Find where the given text appears and provide that cell's center as (X, Y) coordinate. 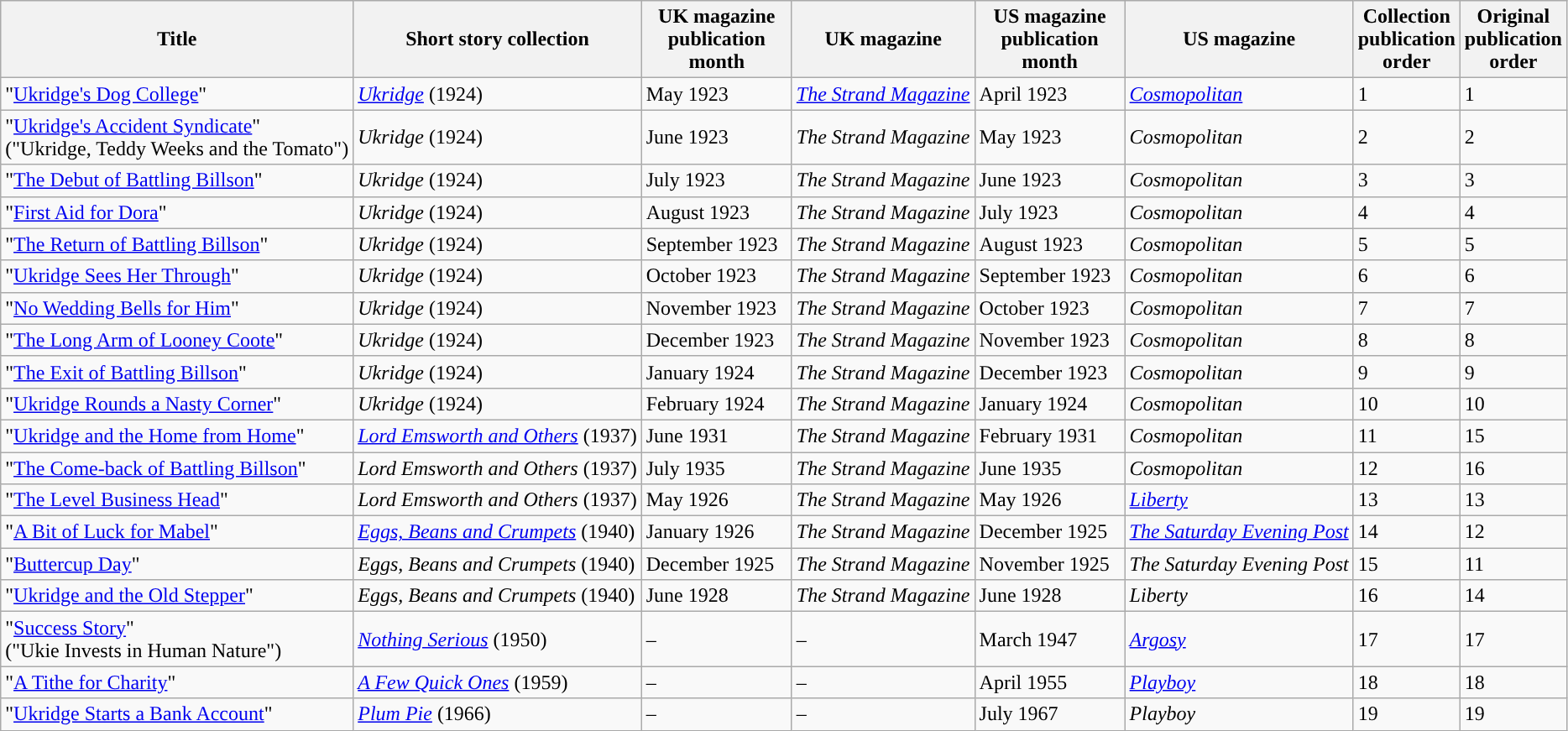
March 1947 (1049, 640)
Short story collection (498, 39)
US magazine (1239, 39)
Plum Pie (1966) (498, 714)
Original publication order (1513, 39)
"The Debut of Battling Billson" (177, 180)
Collection publication order (1407, 39)
June 1935 (1049, 467)
"The Come-back of Battling Billson" (177, 467)
July 1967 (1049, 714)
"Ukridge Sees Her Through" (177, 276)
"A Bit of Luck for Mabel" (177, 532)
"Ukridge's Accident Syndicate"("Ukridge, Teddy Weeks and the Tomato") (177, 138)
"The Exit of Battling Billson" (177, 372)
Nothing Serious (1950) (498, 640)
"First Aid for Dora" (177, 212)
July 1935 (717, 467)
January 1926 (717, 532)
April 1923 (1049, 94)
"Ukridge and the Old Stepper" (177, 596)
UK magazine publication month (717, 39)
US magazine publication month (1049, 39)
February 1924 (717, 404)
"The Long Arm of Looney Coote" (177, 340)
"No Wedding Bells for Him" (177, 308)
"Ukridge's Dog College" (177, 94)
"Ukridge Rounds a Nasty Corner" (177, 404)
Title (177, 39)
"Ukridge Starts a Bank Account" (177, 714)
June 1931 (717, 436)
February 1931 (1049, 436)
"Buttercup Day" (177, 564)
April 1955 (1049, 682)
"Success Story"("Ukie Invests in Human Nature") (177, 640)
"The Return of Battling Billson" (177, 244)
"Ukridge and the Home from Home" (177, 436)
UK magazine (883, 39)
Argosy (1239, 640)
"The Level Business Head" (177, 500)
A Few Quick Ones (1959) (498, 682)
November 1925 (1049, 564)
"A Tithe for Charity" (177, 682)
